For the text-containing cell, return its midpoint in [X, Y] coordinate format. 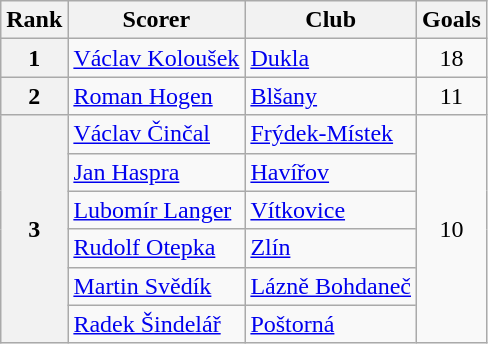
1 [34, 58]
Havířov [331, 172]
Rank [34, 20]
Václav Činčal [156, 134]
2 [34, 96]
Vítkovice [331, 210]
Martin Svědík [156, 286]
Jan Haspra [156, 172]
Lubomír Langer [156, 210]
Scorer [156, 20]
Roman Hogen [156, 96]
Blšany [331, 96]
Rudolf Otepka [156, 248]
Radek Šindelář [156, 324]
Lázně Bohdaneč [331, 286]
Poštorná [331, 324]
Club [331, 20]
Zlín [331, 248]
Frýdek-Místek [331, 134]
11 [452, 96]
10 [452, 229]
Václav Koloušek [156, 58]
3 [34, 229]
Goals [452, 20]
18 [452, 58]
Dukla [331, 58]
